Search for the cell housing the specified text and yield its (x, y) center coordinate. 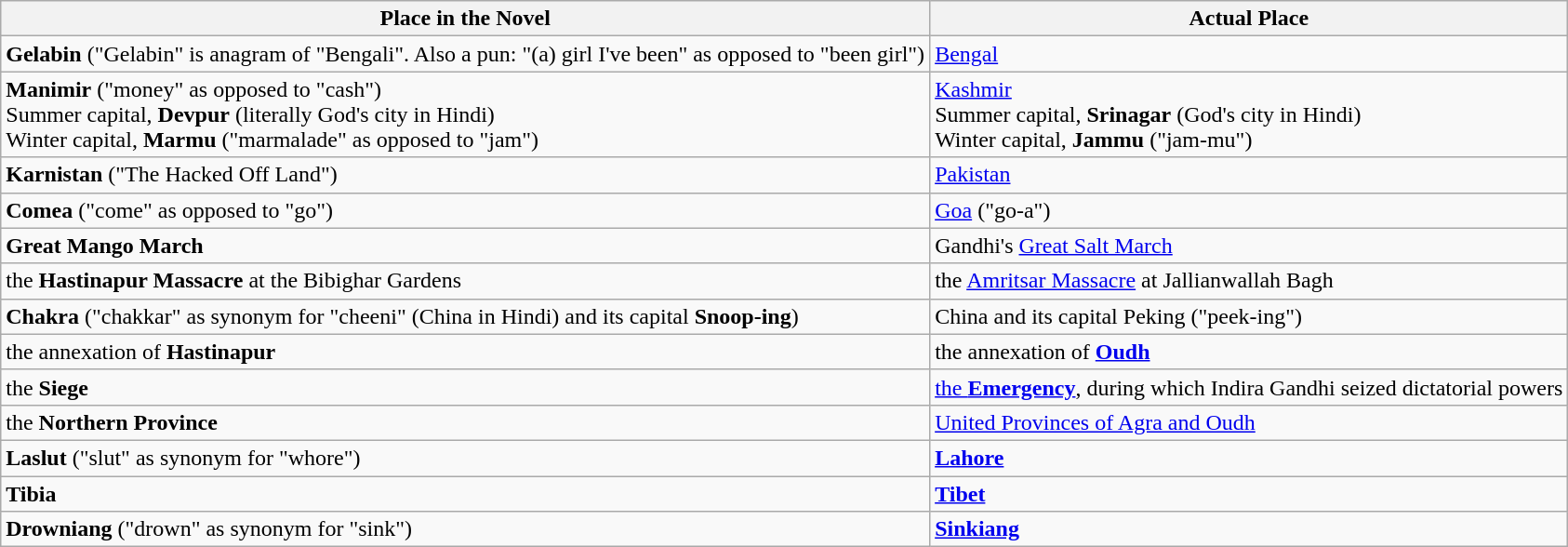
Chakra ("chakkar" as synonym for "cheeni" (China in Hindi) and its capital Snoop-ing) (465, 316)
China and its capital Peking ("peek-ing") (1249, 316)
Gandhi's Great Salt March (1249, 246)
Place in the Novel (465, 19)
Gelabin ("Gelabin" is anagram of "Bengali". Also a pun: "(a) girl I've been" as opposed to "been girl") (465, 54)
the Amritsar Massacre at Jallianwallah Bagh (1249, 281)
Great Mango March (465, 246)
Manimir ("money" as opposed to "cash")Summer capital, Devpur (literally God's city in Hindi)Winter capital, Marmu ("marmalade" as opposed to "jam") (465, 114)
Sinkiang (1249, 529)
the Emergency, during which Indira Gandhi seized dictatorial powers (1249, 387)
the annexation of Hastinapur (465, 352)
Karnistan ("The Hacked Off Land") (465, 175)
Tibia (465, 494)
Lahore (1249, 458)
Laslut ("slut" as synonym for "whore") (465, 458)
Bengal (1249, 54)
KashmirSummer capital, Srinagar (God's city in Hindi)Winter capital, Jammu ("jam-mu") (1249, 114)
Drowniang ("drown" as synonym for "sink") (465, 529)
the Northern Province (465, 422)
Actual Place (1249, 19)
Tibet (1249, 494)
the Hastinapur Massacre at the Bibighar Gardens (465, 281)
the annexation of Oudh (1249, 352)
United Provinces of Agra and Oudh (1249, 422)
the Siege (465, 387)
Goa ("go-a") (1249, 210)
Pakistan (1249, 175)
Comea ("come" as opposed to "go") (465, 210)
